Return the (x, y) coordinate for the center point of the cell that contains the specified text.  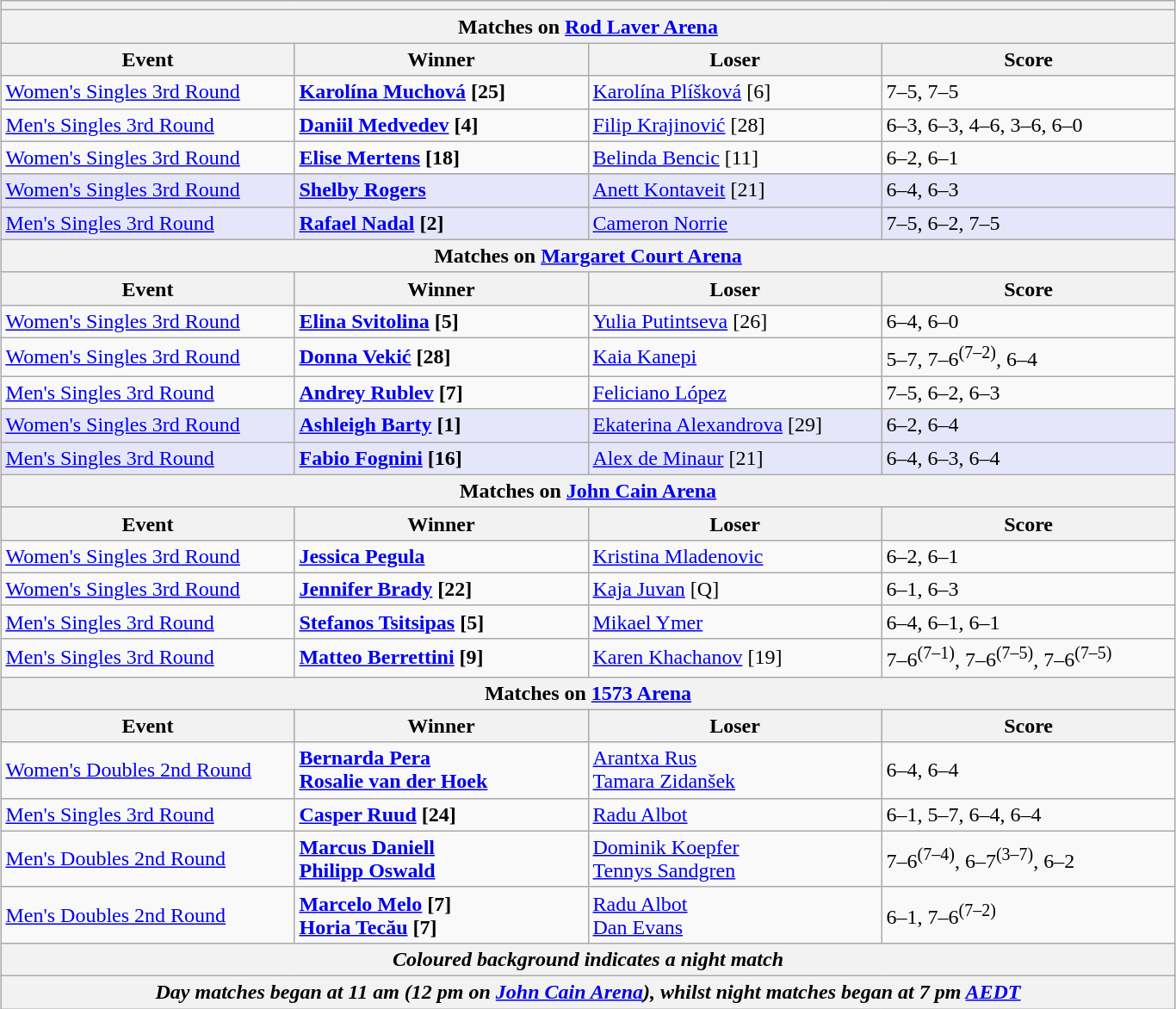
Bernarda Pera Rosalie van der Hoek (441, 770)
Ekaterina Alexandrova [29] (735, 425)
7–5, 7–5 (1028, 92)
Matches on 1573 Arena (588, 693)
Alex de Minaur [21] (735, 458)
Feliciano López (735, 393)
6–4, 6–3, 6–4 (1028, 458)
Women's Doubles 2nd Round (148, 770)
Stefanos Tsitsipas [5] (441, 622)
6–1, 7–6(7–2) (1028, 914)
Casper Ruud [24] (441, 814)
Anett Kontaveit [21] (735, 190)
Kaia Kanepi (735, 356)
Filip Krajinović [28] (735, 125)
Mikael Ymer (735, 622)
Matches on Margaret Court Arena (588, 256)
6–4, 6–0 (1028, 321)
Fabio Fognini [16] (441, 458)
7–5, 6–2, 6–3 (1028, 393)
Marcus Daniell Philipp Oswald (441, 859)
Matches on John Cain Arena (588, 491)
Karen Khachanov [19] (735, 658)
Kaja Juvan [Q] (735, 589)
Cameron Norrie (735, 223)
Andrey Rublev [7] (441, 393)
Kristina Mladenovic (735, 556)
7–6(7–4), 6–7(3–7), 6–2 (1028, 859)
Donna Vekić [28] (441, 356)
Belinda Bencic [11] (735, 158)
Jennifer Brady [22] (441, 589)
Arantxa Rus Tamara Zidanšek (735, 770)
Radu Albot Dan Evans (735, 914)
Dominik Koepfer Tennys Sandgren (735, 859)
Radu Albot (735, 814)
Elina Svitolina [5] (441, 321)
Jessica Pegula (441, 556)
Elise Mertens [18] (441, 158)
Ashleigh Barty [1] (441, 425)
6–4, 6–4 (1028, 770)
6–4, 6–1, 6–1 (1028, 622)
Marcelo Melo [7] Horia Tecău [7] (441, 914)
6–4, 6–3 (1028, 190)
Day matches began at 11 am (12 pm on John Cain Arena), whilst night matches began at 7 pm AEDT (588, 992)
6–1, 5–7, 6–4, 6–4 (1028, 814)
7–5, 6–2, 7–5 (1028, 223)
Yulia Putintseva [26] (735, 321)
Rafael Nadal [2] (441, 223)
Shelby Rogers (441, 190)
Matteo Berrettini [9] (441, 658)
Matches on Rod Laver Arena (588, 27)
6–3, 6–3, 4–6, 3–6, 6–0 (1028, 125)
6–2, 6–4 (1028, 425)
5–7, 7–6(7–2), 6–4 (1028, 356)
Coloured background indicates a night match (588, 959)
Daniil Medvedev [4] (441, 125)
Karolína Plíšková [6] (735, 92)
Karolína Muchová [25] (441, 92)
7–6(7–1), 7–6(7–5), 7–6(7–5) (1028, 658)
6–1, 6–3 (1028, 589)
